From the cell containing the given text, extract its center point as (X, Y) coordinate. 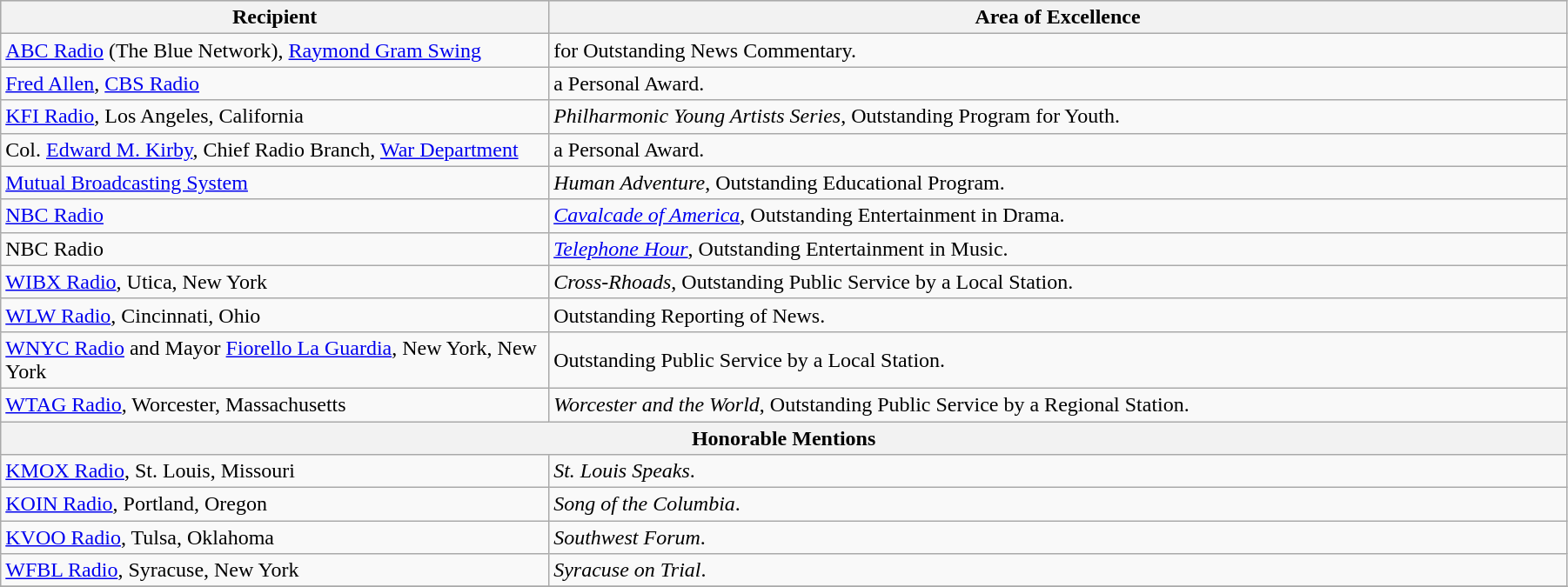
Outstanding Public Service by a Local Station. (1058, 360)
Fred Allen, CBS Radio (275, 83)
Telephone Hour, Outstanding Entertainment in Music. (1058, 249)
Recipient (275, 17)
WIBX Radio, Utica, New York (275, 282)
Philharmonic Young Artists Series, Outstanding Program for Youth. (1058, 117)
Cavalcade of America, Outstanding Entertainment in Drama. (1058, 216)
Syracuse on Trial. (1058, 570)
Cross-Rhoads, Outstanding Public Service by a Local Station. (1058, 282)
Outstanding Reporting of News. (1058, 315)
KFI Radio, Los Angeles, California (275, 117)
Mutual Broadcasting System (275, 183)
Worcester and the World, Outstanding Public Service by a Regional Station. (1058, 404)
KOIN Radio, Portland, Oregon (275, 504)
Area of Excellence (1058, 17)
Honorable Mentions (784, 437)
Song of the Columbia. (1058, 504)
KMOX Radio, St. Louis, Missouri (275, 471)
for Outstanding News Commentary. (1058, 50)
St. Louis Speaks. (1058, 471)
Southwest Forum. (1058, 537)
WLW Radio, Cincinnati, Ohio (275, 315)
WTAG Radio, Worcester, Massachusetts (275, 404)
WNYC Radio and Mayor Fiorello La Guardia, New York, New York (275, 360)
WFBL Radio, Syracuse, New York (275, 570)
Col. Edward M. Kirby, Chief Radio Branch, War Department (275, 150)
KVOO Radio, Tulsa, Oklahoma (275, 537)
ABC Radio (The Blue Network), Raymond Gram Swing (275, 50)
Human Adventure, Outstanding Educational Program. (1058, 183)
